Detect which cell encompasses the target text, then output its (X, Y) center coordinate. 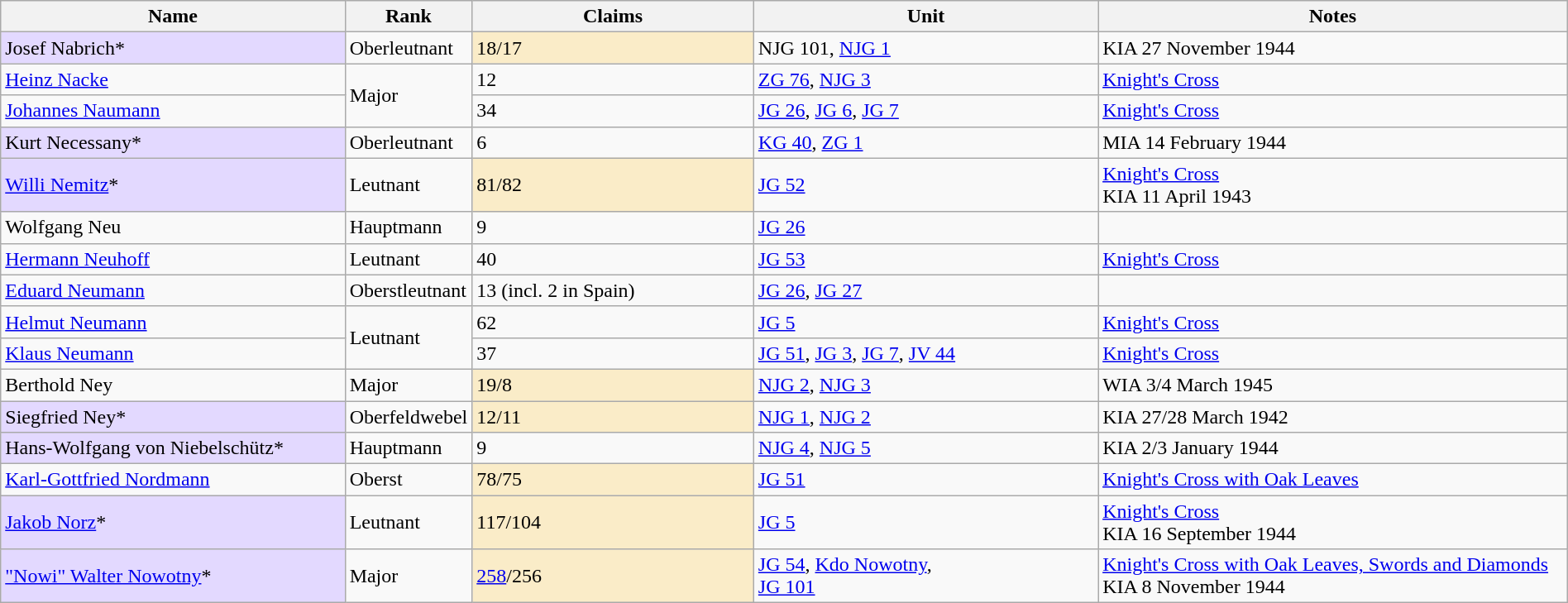
40 (614, 259)
KG 40, ZG 1 (925, 142)
Kurt Necessany* (173, 142)
Knight's CrossKIA 16 September 1944 (1333, 523)
ZG 76, NJG 3 (925, 79)
Oberst (409, 480)
JG 51, JG 3, JG 7, JV 44 (925, 353)
Oberfeldwebel (409, 416)
Hans-Wolfgang von Niebelschütz* (173, 448)
JG 54, Kdo Nowotny,JG 101 (925, 576)
Siegfried Ney* (173, 416)
KIA 27/28 March 1942 (1333, 416)
NJG 4, NJG 5 (925, 448)
Name (173, 17)
12/11 (614, 416)
18/17 (614, 48)
12 (614, 79)
81/82 (614, 185)
37 (614, 353)
Claims (614, 17)
13 (incl. 2 in Spain) (614, 290)
117/104 (614, 523)
Josef Nabrich* (173, 48)
Knight's CrossKIA 11 April 1943 (1333, 185)
Hermann Neuhoff (173, 259)
JG 53 (925, 259)
Helmut Neumann (173, 322)
JG 51 (925, 480)
Klaus Neumann (173, 353)
Heinz Nacke (173, 79)
Unit (925, 17)
JG 26 (925, 227)
Knight's Cross with Oak Leaves (1333, 480)
62 (614, 322)
Johannes Naumann (173, 111)
Eduard Neumann (173, 290)
Notes (1333, 17)
Rank (409, 17)
KIA 2/3 January 1944 (1333, 448)
JG 52 (925, 185)
Knight's Cross with Oak Leaves, Swords and DiamondsKIA 8 November 1944 (1333, 576)
78/75 (614, 480)
NJG 2, NJG 3 (925, 385)
258/256 (614, 576)
19/8 (614, 385)
Jakob Norz* (173, 523)
WIA 3/4 March 1945 (1333, 385)
NJG 101, NJG 1 (925, 48)
34 (614, 111)
"Nowi" Walter Nowotny* (173, 576)
6 (614, 142)
JG 26, JG 6, JG 7 (925, 111)
Willi Nemitz* (173, 185)
MIA 14 February 1944 (1333, 142)
Karl-Gottfried Nordmann (173, 480)
NJG 1, NJG 2 (925, 416)
Oberstleutnant (409, 290)
JG 26, JG 27 (925, 290)
Wolfgang Neu (173, 227)
Berthold Ney (173, 385)
KIA 27 November 1944 (1333, 48)
